Determine the [X, Y] coordinate at the center of the cell enclosing the given text.  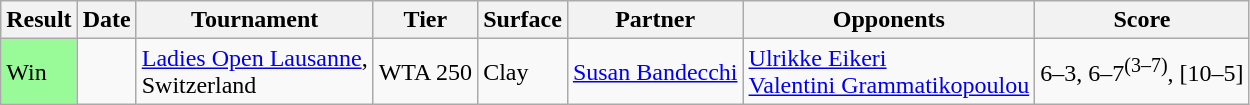
Result [39, 20]
Clay [523, 72]
Susan Bandecchi [655, 72]
Date [106, 20]
Partner [655, 20]
Opponents [889, 20]
Score [1142, 20]
Win [39, 72]
Tournament [254, 20]
WTA 250 [425, 72]
Ulrikke Eikeri Valentini Grammatikopoulou [889, 72]
Ladies Open Lausanne, Switzerland [254, 72]
Tier [425, 20]
6–3, 6–7(3–7), [10–5] [1142, 72]
Surface [523, 20]
